Detect which cell encompasses the target text, then output its [X, Y] center coordinate. 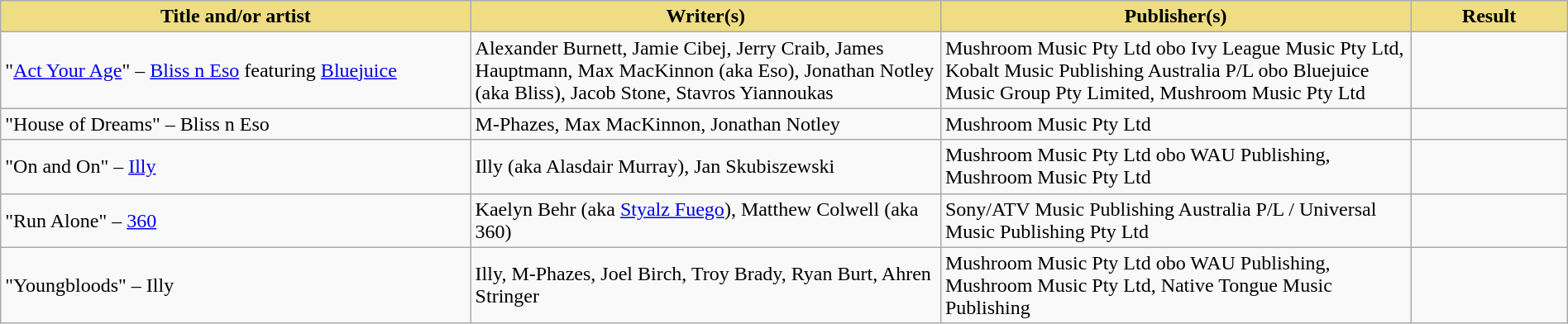
Publisher(s) [1175, 17]
Mushroom Music Pty Ltd obo WAU Publishing, Mushroom Music Pty Ltd, Native Tongue Music Publishing [1175, 285]
Kaelyn Behr (aka Styalz Fuego), Matthew Colwell (aka 360) [705, 220]
"House of Dreams" – Bliss n Eso [236, 124]
Result [1489, 17]
Illy (aka Alasdair Murray), Jan Skubiszewski [705, 167]
"Run Alone" – 360 [236, 220]
"On and On" – Illy [236, 167]
Mushroom Music Pty Ltd obo WAU Publishing, Mushroom Music Pty Ltd [1175, 167]
M-Phazes, Max MacKinnon, Jonathan Notley [705, 124]
Mushroom Music Pty Ltd [1175, 124]
"Youngbloods" – Illy [236, 285]
Sony/ATV Music Publishing Australia P/L / Universal Music Publishing Pty Ltd [1175, 220]
Illy, M-Phazes, Joel Birch, Troy Brady, Ryan Burt, Ahren Stringer [705, 285]
"Act Your Age" – Bliss n Eso featuring Bluejuice [236, 70]
Writer(s) [705, 17]
Alexander Burnett, Jamie Cibej, Jerry Craib, James Hauptmann, Max MacKinnon (aka Eso), Jonathan Notley (aka Bliss), Jacob Stone, Stavros Yiannoukas [705, 70]
Title and/or artist [236, 17]
